Extract the [x, y] coordinate from the center of the cell holding the provided text.  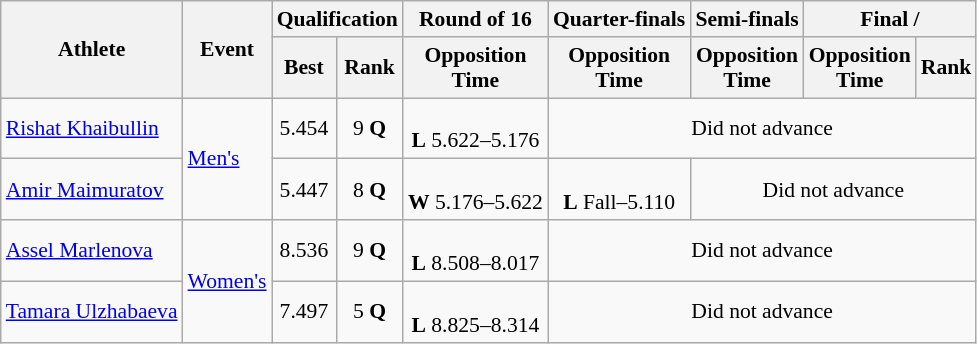
Women's [228, 281]
Qualification [338, 19]
5.447 [304, 190]
Tamara Ulzhabaeva [92, 312]
Final / [890, 19]
L Fall–5.110 [619, 190]
Semi-finals [746, 19]
Quarter-finals [619, 19]
Amir Maimuratov [92, 190]
Rishat Khaibullin [92, 128]
L 5.622–5.176 [476, 128]
Men's [228, 159]
Round of 16 [476, 19]
Event [228, 50]
Assel Marlenova [92, 250]
Best [304, 68]
Athlete [92, 50]
5 Q [370, 312]
L 8.508–8.017 [476, 250]
8.536 [304, 250]
7.497 [304, 312]
5.454 [304, 128]
L 8.825–8.314 [476, 312]
8 Q [370, 190]
W 5.176–5.622 [476, 190]
